Find where the given text appears and provide that cell's center as [x, y] coordinate. 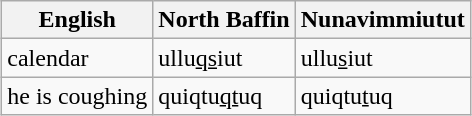
quiqtuqtuq [224, 96]
English [78, 20]
calendar [78, 58]
North Baffin [224, 20]
he is coughing [78, 96]
ulluqsiut [224, 58]
ullusiut [382, 58]
quiqtutuq [382, 96]
Nunavimmiutut [382, 20]
